From the cell containing the given text, extract its center point as [x, y] coordinate. 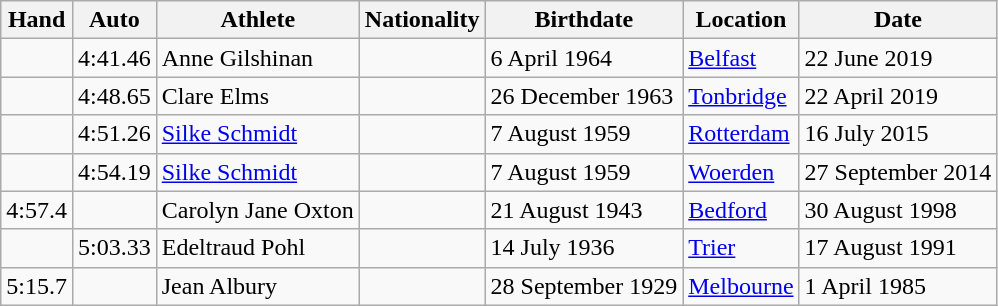
Bedford [741, 210]
5:03.33 [114, 248]
Rotterdam [741, 134]
17 August 1991 [898, 248]
4:54.19 [114, 172]
4:51.26 [114, 134]
Melbourne [741, 286]
28 September 1929 [584, 286]
1 April 1985 [898, 286]
Trier [741, 248]
Tonbridge [741, 96]
4:48.65 [114, 96]
Location [741, 20]
4:57.4 [37, 210]
Date [898, 20]
Auto [114, 20]
16 July 2015 [898, 134]
27 September 2014 [898, 172]
Belfast [741, 58]
22 June 2019 [898, 58]
Carolyn Jane Oxton [258, 210]
4:41.46 [114, 58]
Edeltraud Pohl [258, 248]
22 April 2019 [898, 96]
6 April 1964 [584, 58]
21 August 1943 [584, 210]
Birthdate [584, 20]
Woerden [741, 172]
5:15.7 [37, 286]
30 August 1998 [898, 210]
Nationality [422, 20]
Anne Gilshinan [258, 58]
Jean Albury [258, 286]
14 July 1936 [584, 248]
Clare Elms [258, 96]
Hand [37, 20]
Athlete [258, 20]
26 December 1963 [584, 96]
